For the text-containing cell, return its midpoint in [x, y] coordinate format. 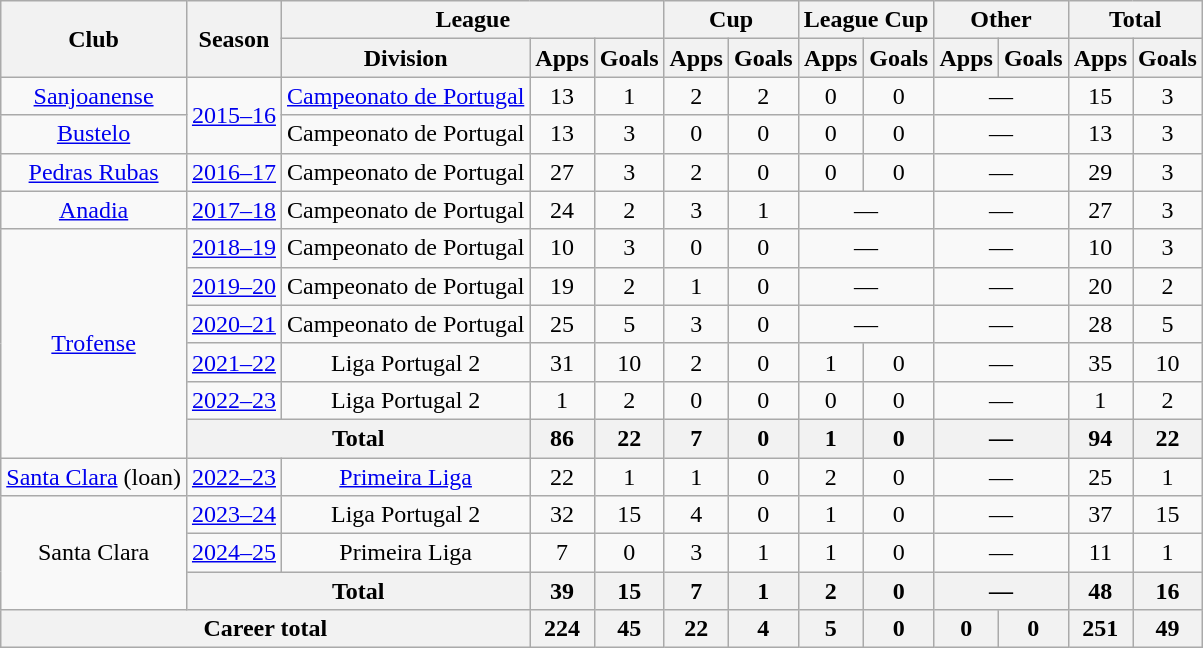
Pedras Rubas [94, 172]
94 [1100, 438]
45 [629, 629]
2018–19 [234, 248]
Santa Clara [94, 553]
Bustelo [94, 134]
2024–25 [234, 553]
86 [562, 438]
16 [1168, 591]
Division [405, 58]
Cup [731, 20]
31 [562, 362]
Club [94, 39]
48 [1100, 591]
19 [562, 286]
35 [1100, 362]
2017–18 [234, 210]
Other [1001, 20]
39 [562, 591]
11 [1100, 553]
2021–22 [234, 362]
Season [234, 39]
24 [562, 210]
League Cup [866, 20]
28 [1100, 324]
2020–21 [234, 324]
20 [1100, 286]
2023–24 [234, 515]
37 [1100, 515]
2016–17 [234, 172]
2019–20 [234, 286]
2015–16 [234, 115]
32 [562, 515]
Trofense [94, 343]
Sanjoanense [94, 96]
Santa Clara (loan) [94, 477]
224 [562, 629]
49 [1168, 629]
29 [1100, 172]
Career total [266, 629]
League [472, 20]
251 [1100, 629]
Anadia [94, 210]
